Return the (X, Y) coordinate for the center point of the cell that contains the specified text.  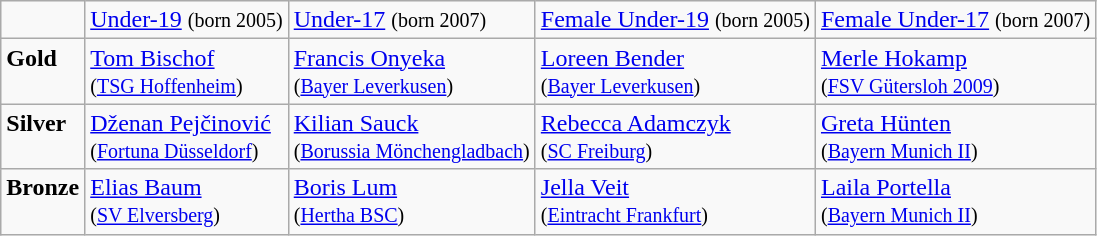
Francis Onyeka (Bayer Leverkusen) (412, 72)
Laila Portella (Bayern Munich II) (955, 202)
Under-19 (born 2005) (187, 20)
Kilian Sauck (Borussia Mönchengladbach) (412, 136)
Female Under-17 (born 2007) (955, 20)
Under-17 (born 2007) (412, 20)
Gold (43, 72)
Rebecca Adamczyk (SC Freiburg) (675, 136)
Tom Bischof (TSG Hoffenheim) (187, 72)
Merle Hokamp (FSV Gütersloh 2009) (955, 72)
Jella Veit (Eintracht Frankfurt) (675, 202)
Boris Lum (Hertha BSC) (412, 202)
Dženan Pejčinović (Fortuna Düsseldorf) (187, 136)
Greta Hünten (Bayern Munich II) (955, 136)
Silver (43, 136)
Female Under-19 (born 2005) (675, 20)
Bronze (43, 202)
Loreen Bender (Bayer Leverkusen) (675, 72)
Elias Baum (SV Elversberg) (187, 202)
